Provide the [x, y] coordinate of the cell's center where the given text is located.  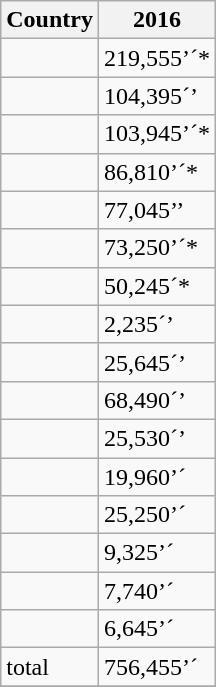
103,945’´* [156, 134]
25,645´’ [156, 362]
total [50, 667]
104,395´’ [156, 96]
25,250’´ [156, 515]
Country [50, 20]
756,455’´ [156, 667]
9,325’´ [156, 553]
219,555’´* [156, 58]
77,045’’ [156, 210]
2016 [156, 20]
7,740’´ [156, 591]
2,235´’ [156, 324]
50,245´* [156, 286]
86,810’´* [156, 172]
6,645’´ [156, 629]
73,250’´* [156, 248]
19,960’´ [156, 477]
25,530´’ [156, 438]
68,490´’ [156, 400]
